For the text-containing cell, return its midpoint in (x, y) coordinate format. 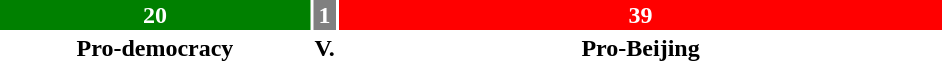
20 (155, 15)
1 (324, 15)
39 (640, 15)
